Identify which cell holds the provided text, then report its (X, Y) central coordinate. 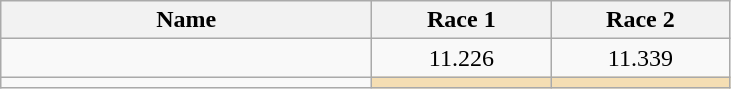
Name (186, 20)
Race 1 (462, 20)
11.226 (462, 58)
Race 2 (640, 20)
11.339 (640, 58)
